Output the (x, y) coordinate of the center of the cell containing the given text.  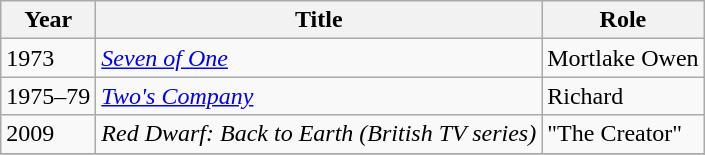
Title (319, 20)
Richard (623, 96)
1973 (48, 58)
Two's Company (319, 96)
Mortlake Owen (623, 58)
Seven of One (319, 58)
2009 (48, 134)
Year (48, 20)
Red Dwarf: Back to Earth (British TV series) (319, 134)
1975–79 (48, 96)
"The Creator" (623, 134)
Role (623, 20)
